Determine the [x, y] coordinate at the center of the cell enclosing the given text.  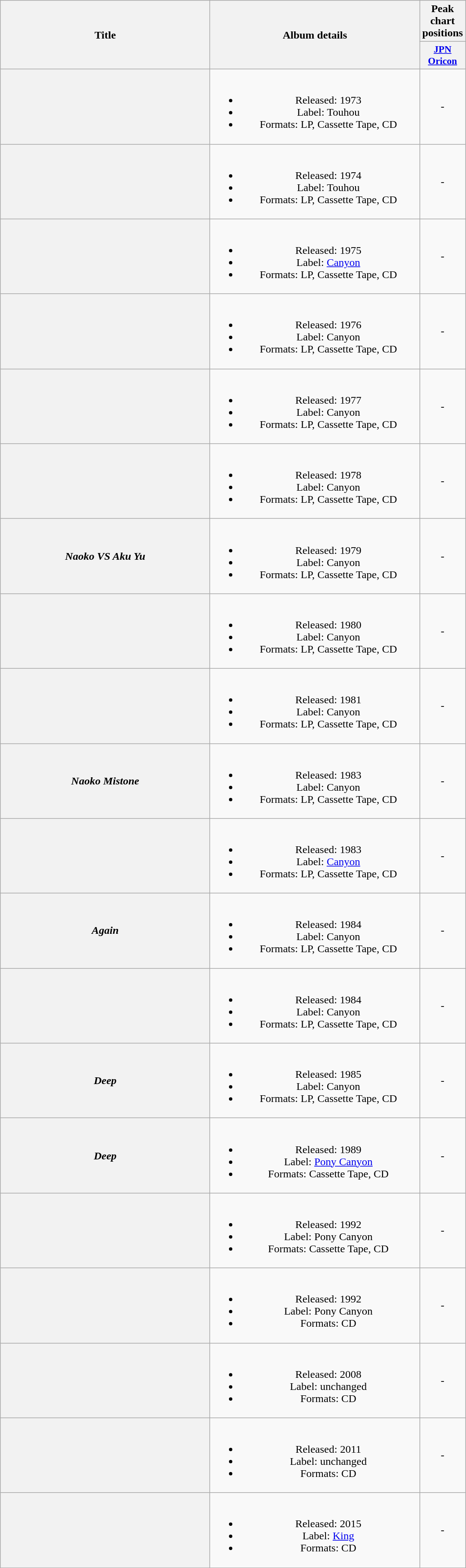
Released: 2015Label: KingFormats: CD [315, 1530]
Released: 2011Label: unchangedFormats: CD [315, 1455]
Released: 1979Label: CanyonFormats: LP, Cassette Tape, CD [315, 556]
Naoko Mistone [105, 781]
Released: 1974Label: TouhouFormats: LP, Cassette Tape, CD [315, 181]
Title [105, 35]
Released: 1989Label: Pony CanyonFormats: Cassette Tape, CD [315, 1155]
Released: 1973Label: TouhouFormats: LP, Cassette Tape, CD [315, 107]
Released: 1980Label: CanyonFormats: LP, Cassette Tape, CD [315, 631]
Released: 1978Label: CanyonFormats: LP, Cassette Tape, CD [315, 481]
Album details [315, 35]
Released: 2008Label: unchangedFormats: CD [315, 1381]
JPNOricon [443, 56]
Released: 1992Label: Pony CanyonFormats: Cassette Tape, CD [315, 1231]
Released: 1977Label: CanyonFormats: LP, Cassette Tape, CD [315, 406]
Released: 1975Label: CanyonFormats: LP, Cassette Tape, CD [315, 257]
Released: 1981Label: CanyonFormats: LP, Cassette Tape, CD [315, 706]
Released: 1992Label: Pony CanyonFormats: CD [315, 1305]
Peak chart positions [443, 21]
Naoko VS Aku Yu [105, 556]
Again [105, 931]
Released: 1976Label: CanyonFormats: LP, Cassette Tape, CD [315, 331]
Released: 1985Label: CanyonFormats: LP, Cassette Tape, CD [315, 1081]
